Locate the cell with the specified text and output its (X, Y) center coordinate. 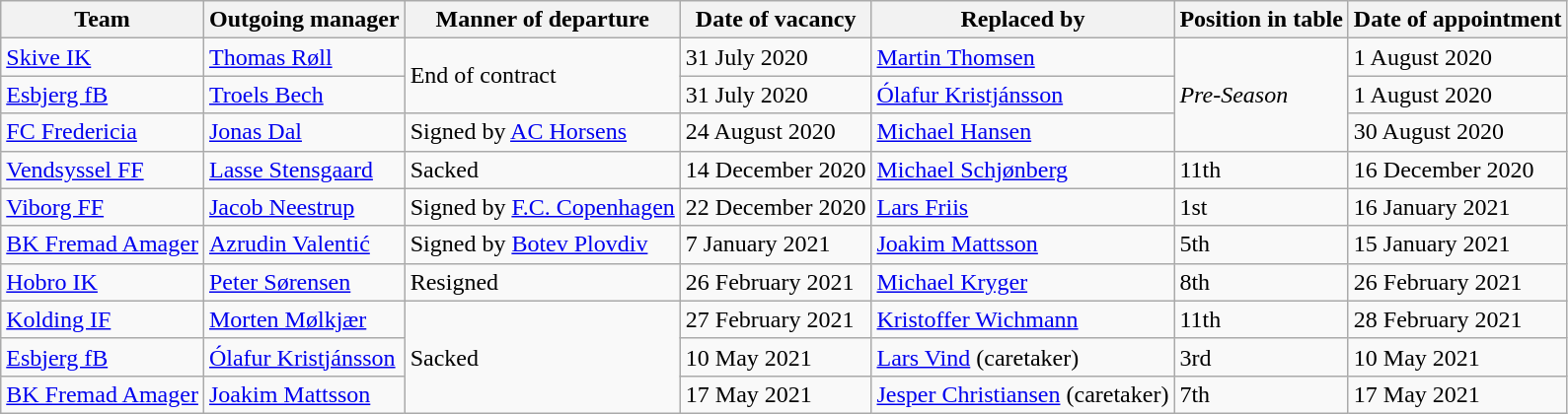
16 December 2020 (1457, 170)
Peter Sørensen (304, 282)
Resigned (543, 282)
Signed by AC Horsens (543, 132)
Azrudin Valentić (304, 244)
Manner of departure (543, 20)
Michael Schjønberg (1022, 170)
28 February 2021 (1457, 319)
Lars Vind (caretaker) (1022, 357)
Troels Bech (304, 95)
30 August 2020 (1457, 132)
Position in table (1261, 20)
Jesper Christiansen (caretaker) (1022, 394)
Viborg FF (103, 207)
Michael Kryger (1022, 282)
Kolding IF (103, 319)
Michael Hansen (1022, 132)
FC Fredericia (103, 132)
7 January 2021 (776, 244)
Skive IK (103, 57)
Team (103, 20)
Pre-Season (1261, 95)
Jacob Neestrup (304, 207)
16 January 2021 (1457, 207)
8th (1261, 282)
24 August 2020 (776, 132)
Morten Mølkjær (304, 319)
7th (1261, 394)
Thomas Røll (304, 57)
1st (1261, 207)
Martin Thomsen (1022, 57)
Outgoing manager (304, 20)
End of contract (543, 76)
Lars Friis (1022, 207)
Signed by Botev Plovdiv (543, 244)
Jonas Dal (304, 132)
Lasse Stensgaard (304, 170)
22 December 2020 (776, 207)
Kristoffer Wichmann (1022, 319)
27 February 2021 (776, 319)
Replaced by (1022, 20)
Vendsyssel FF (103, 170)
Date of appointment (1457, 20)
5th (1261, 244)
Hobro IK (103, 282)
Signed by F.C. Copenhagen (543, 207)
14 December 2020 (776, 170)
Date of vacancy (776, 20)
3rd (1261, 357)
15 January 2021 (1457, 244)
